Extract the (X, Y) coordinate from the center of the cell holding the provided text.  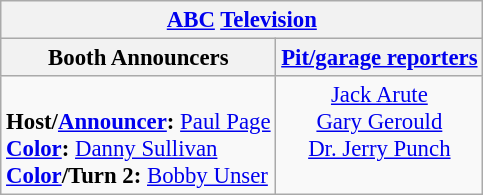
Pit/garage reporters (380, 58)
Jack AruteGary GerouldDr. Jerry Punch (380, 136)
ABC Television (242, 20)
Host/Announcer: Paul Page Color: Danny Sullivan Color/Turn 2: Bobby Unser (138, 136)
Booth Announcers (138, 58)
